Pinpoint the cell where the given text exists, returning its (X, Y) midpoint coordinate. 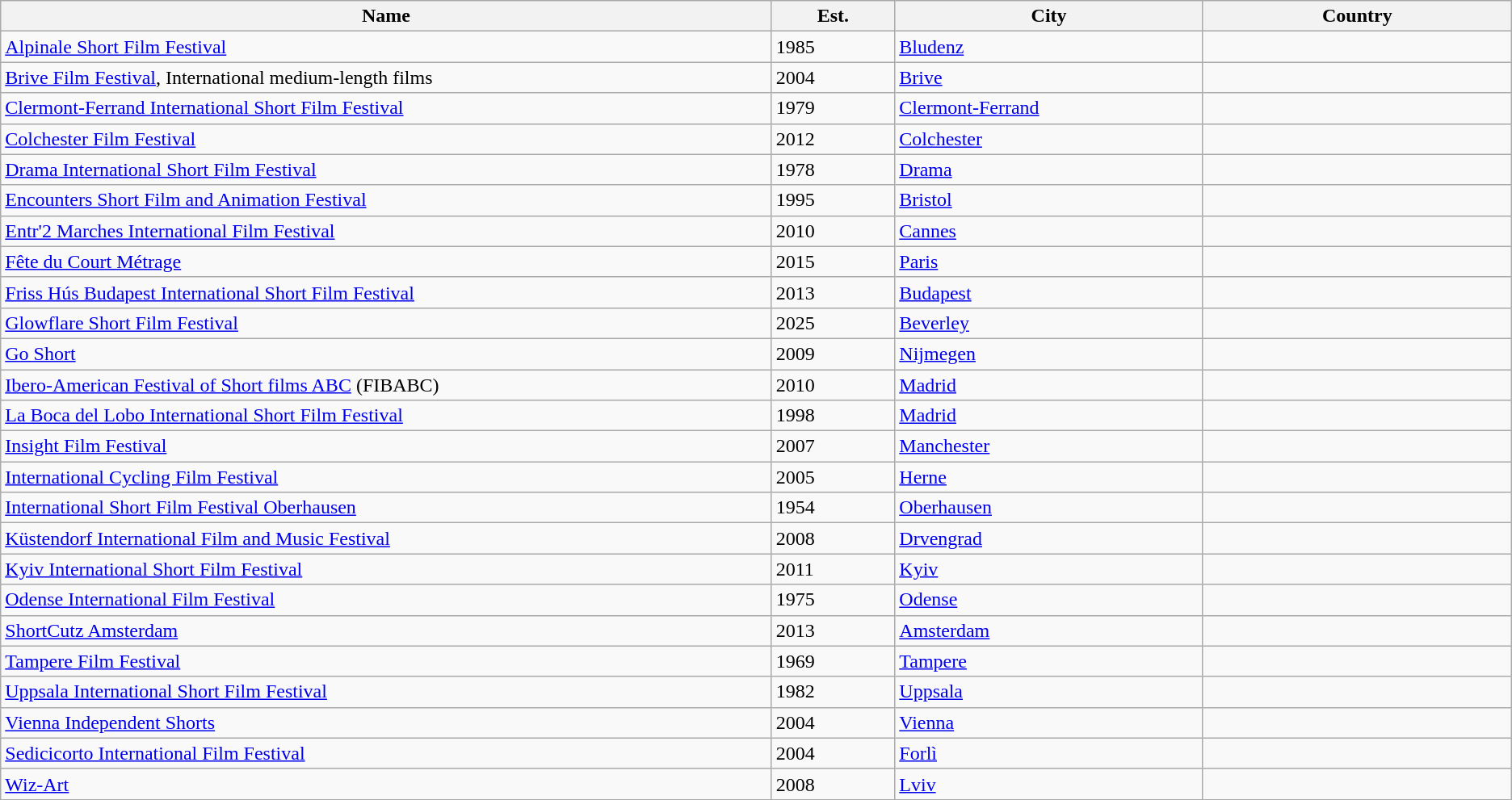
Oberhausen (1049, 508)
Tampere Film Festival (386, 661)
1982 (834, 692)
Odense International Film Festival (386, 600)
Uppsala (1049, 692)
Friss Hús Budapest International Short Film Festival (386, 292)
International Short Film Festival Oberhausen (386, 508)
Amsterdam (1049, 630)
1978 (834, 170)
Drama (1049, 170)
2007 (834, 446)
Colchester Film Festival (386, 139)
1975 (834, 600)
Budapest (1049, 292)
Lviv (1049, 784)
City (1049, 16)
La Boca del Lobo International Short Film Festival (386, 416)
Est. (834, 16)
Uppsala International Short Film Festival (386, 692)
Bristol (1049, 200)
Odense (1049, 600)
1985 (834, 47)
1969 (834, 661)
Brive Film Festival, International medium-length films (386, 77)
Fête du Court Métrage (386, 262)
1998 (834, 416)
Wiz-Art (386, 784)
Insight Film Festival (386, 446)
Vienna Independent Shorts (386, 723)
Küstendorf International Film and Music Festival (386, 538)
1954 (834, 508)
2011 (834, 569)
2005 (834, 477)
Alpinale Short Film Festival (386, 47)
ShortCutz Amsterdam (386, 630)
Bludenz (1049, 47)
2025 (834, 323)
Brive (1049, 77)
Vienna (1049, 723)
Name (386, 16)
Tampere (1049, 661)
Go Short (386, 354)
Clermont-Ferrand (1049, 108)
2015 (834, 262)
Encounters Short Film and Animation Festival (386, 200)
Forlì (1049, 753)
Herne (1049, 477)
Colchester (1049, 139)
Sedicicorto International Film Festival (386, 753)
Glowflare Short Film Festival (386, 323)
1979 (834, 108)
Drama International Short Film Festival (386, 170)
Cannes (1049, 231)
Ibero-American Festival of Short films ABC (FIBABC) (386, 385)
Paris (1049, 262)
International Cycling Film Festival (386, 477)
Country (1357, 16)
Nijmegen (1049, 354)
2009 (834, 354)
Drvengrad (1049, 538)
Entr'2 Marches International Film Festival (386, 231)
Manchester (1049, 446)
Kyiv International Short Film Festival (386, 569)
Clermont-Ferrand International Short Film Festival (386, 108)
Beverley (1049, 323)
Kyiv (1049, 569)
1995 (834, 200)
2012 (834, 139)
